From the cell containing the given text, extract its center point as [X, Y] coordinate. 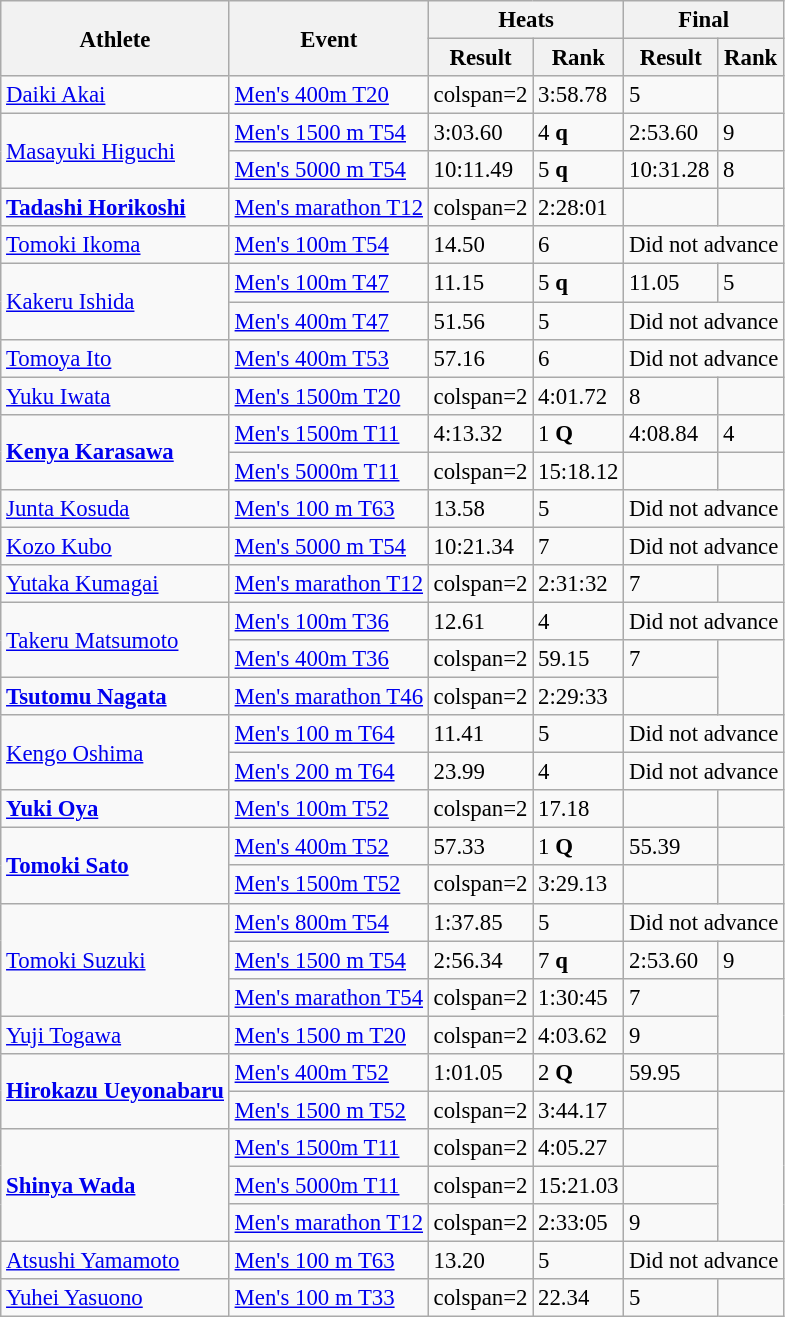
11.41 [480, 734]
Kengo Oshima [116, 752]
Takeru Matsumoto [116, 640]
Men's 1500 m T20 [328, 1035]
55.39 [671, 847]
Masayuki Higuchi [116, 152]
Men's 1500m T20 [328, 396]
Men's 1500m T52 [328, 885]
Men's marathon T54 [328, 997]
Yuhei Yasuono [116, 1298]
59.15 [578, 659]
Men's marathon T46 [328, 697]
23.99 [480, 772]
13.58 [480, 509]
7 q [578, 960]
Junta Kosuda [116, 509]
1:01.05 [480, 1073]
3:44.17 [578, 1110]
Hirokazu Ueyonabaru [116, 1092]
Men's 100m T52 [328, 809]
Shinya Wada [116, 1186]
57.33 [480, 847]
Kakeru Ishida [116, 302]
Kozo Kubo [116, 546]
1:30:45 [578, 997]
Tomoki Suzuki [116, 960]
4:08.84 [671, 433]
13.20 [480, 1261]
17.18 [578, 809]
Men's 400m T20 [328, 95]
Atsushi Yamamoto [116, 1261]
1:37.85 [480, 922]
4:13.32 [480, 433]
Men's 400m T53 [328, 358]
10:31.28 [671, 170]
Tomoya Ito [116, 358]
Men's 800m T54 [328, 922]
22.34 [578, 1298]
Final [704, 20]
Heats [526, 20]
Men's 100 m T33 [328, 1298]
Men's 400m T47 [328, 321]
4 q [578, 133]
Tadashi Horikoshi [116, 208]
Tomoki Ikoma [116, 245]
Tsutomu Nagata [116, 697]
59.95 [671, 1073]
4:03.62 [578, 1035]
57.16 [480, 358]
Tomoki Sato [116, 866]
Event [328, 38]
Yutaka Kumagai [116, 584]
2:28:01 [578, 208]
Men's 100m T54 [328, 245]
12.61 [480, 621]
3:58.78 [578, 95]
Men's 100m T47 [328, 283]
Yuji Togawa [116, 1035]
Yuku Iwata [116, 396]
4:01.72 [578, 396]
4:05.27 [578, 1148]
Daiki Akai [116, 95]
14.50 [480, 245]
11.05 [671, 283]
Men's 100m T36 [328, 621]
2:29:33 [578, 697]
11.15 [480, 283]
10:11.49 [480, 170]
15:18.12 [578, 471]
Kenya Karasawa [116, 452]
3:29.13 [578, 885]
Men's 1500 m T52 [328, 1110]
2 Q [578, 1073]
51.56 [480, 321]
2:33:05 [578, 1223]
Men's 400m T36 [328, 659]
Men's 200 m T64 [328, 772]
Men's 100 m T64 [328, 734]
Yuki Oya [116, 809]
Athlete [116, 38]
3:03.60 [480, 133]
15:21.03 [578, 1185]
10:21.34 [480, 546]
2:31:32 [578, 584]
2:56.34 [480, 960]
